Return the [X, Y] coordinate for the center point of the cell that contains the specified text.  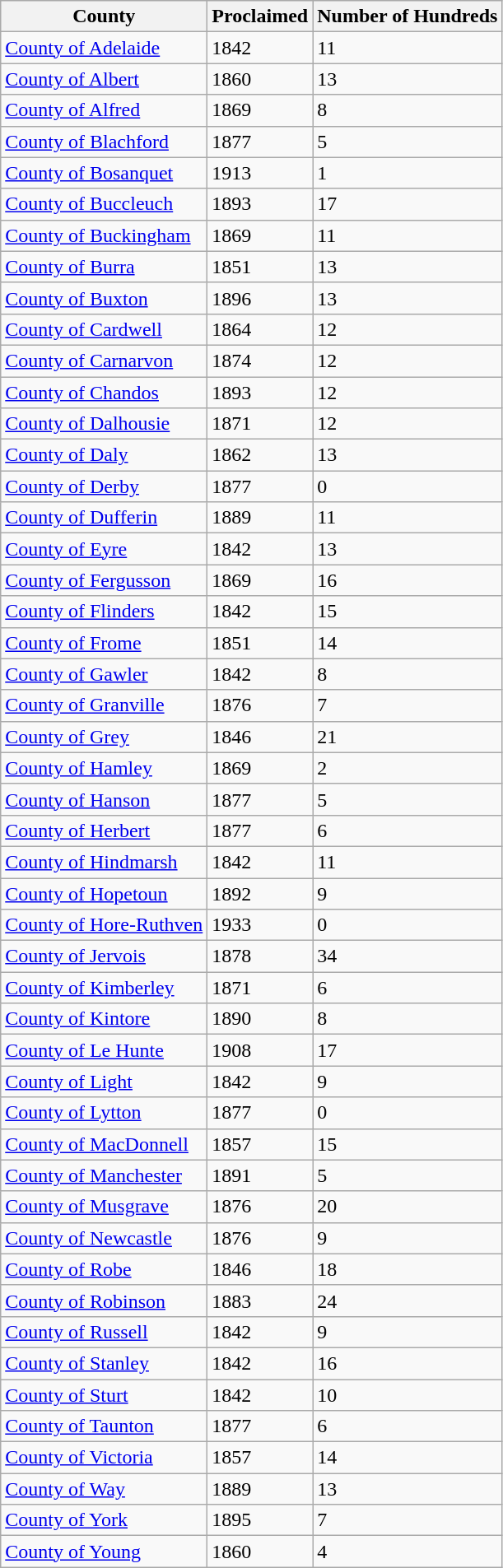
1883 [260, 1300]
1 [408, 173]
10 [408, 1395]
County of Robe [104, 1269]
County of York [104, 1520]
County [104, 16]
1896 [260, 298]
21 [408, 737]
County of Manchester [104, 1175]
County of Light [104, 1082]
County of Derby [104, 486]
County of Way [104, 1489]
County of Russell [104, 1332]
County of Gawler [104, 674]
Number of Hundreds [408, 16]
County of Musgrave [104, 1207]
Proclaimed [260, 16]
County of Alfred [104, 110]
County of Buckingham [104, 235]
24 [408, 1300]
County of Dufferin [104, 518]
County of Hore-Ruthven [104, 925]
1895 [260, 1520]
County of Blachford [104, 142]
County of Hopetoun [104, 893]
County of Frome [104, 643]
1878 [260, 956]
County of Robinson [104, 1300]
1891 [260, 1175]
1890 [260, 1019]
County of Kintore [104, 1019]
County of MacDonnell [104, 1144]
County of Victoria [104, 1458]
County of Grey [104, 737]
County of Cardwell [104, 329]
County of Bosanquet [104, 173]
34 [408, 956]
4 [408, 1552]
County of Sturt [104, 1395]
County of Le Hunte [104, 1050]
1864 [260, 329]
County of Daly [104, 455]
1874 [260, 361]
County of Hindmarsh [104, 862]
County of Jervois [104, 956]
County of Adelaide [104, 48]
County of Hamley [104, 768]
County of Herbert [104, 831]
1908 [260, 1050]
County of Young [104, 1552]
County of Taunton [104, 1426]
County of Kimberley [104, 988]
20 [408, 1207]
County of Hanson [104, 799]
County of Buccleuch [104, 204]
County of Lytton [104, 1113]
1913 [260, 173]
County of Albert [104, 79]
County of Eyre [104, 549]
County of Granville [104, 705]
1862 [260, 455]
1892 [260, 893]
County of Stanley [104, 1363]
County of Flinders [104, 612]
County of Fergusson [104, 580]
County of Burra [104, 267]
County of Carnarvon [104, 361]
18 [408, 1269]
2 [408, 768]
County of Newcastle [104, 1238]
County of Buxton [104, 298]
County of Chandos [104, 393]
County of Dalhousie [104, 424]
1933 [260, 925]
